Output the (x, y) coordinate of the center of the cell containing the given text.  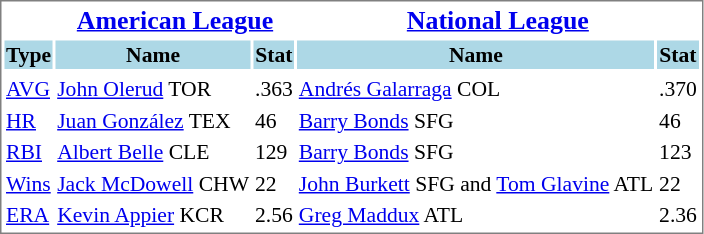
123 (678, 152)
Albert Belle CLE (154, 152)
Wins (28, 184)
129 (274, 152)
Jack McDowell CHW (154, 184)
AVG (28, 89)
Kevin Appier KCR (154, 215)
National League (498, 20)
HR (28, 120)
RBI (28, 152)
.363 (274, 89)
Greg Maddux ATL (476, 215)
John Burkett SFG and Tom Glavine ATL (476, 184)
Type (28, 54)
2.56 (274, 215)
.370 (678, 89)
Juan González TEX (154, 120)
American League (176, 20)
John Olerud TOR (154, 89)
Andrés Galarraga COL (476, 89)
ERA (28, 215)
2.36 (678, 215)
